For the text-containing cell, return its midpoint in [X, Y] coordinate format. 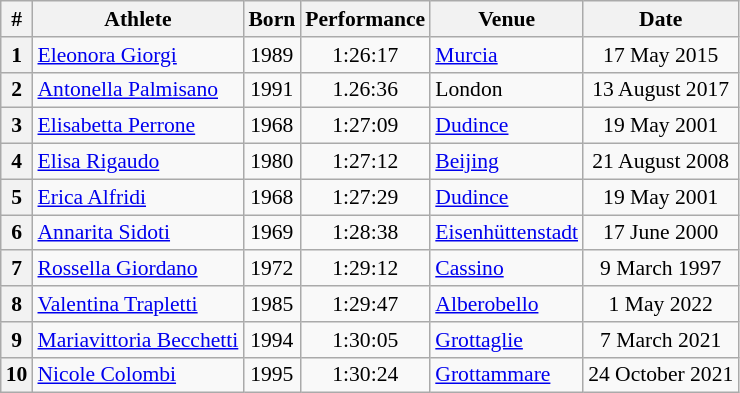
London [506, 90]
4 [17, 162]
Cassino [506, 269]
10 [17, 375]
Nicole Colombi [138, 375]
8 [17, 304]
Athlete [138, 19]
1:28:38 [365, 233]
7 March 2021 [660, 340]
9 [17, 340]
1969 [272, 233]
Beijing [506, 162]
Grottammare [506, 375]
9 March 1997 [660, 269]
1:29:12 [365, 269]
Erica Alfridi [138, 197]
1980 [272, 162]
3 [17, 126]
1972 [272, 269]
Murcia [506, 55]
Eleonora Giorgi [138, 55]
Antonella Palmisano [138, 90]
6 [17, 233]
1:27:09 [365, 126]
Mariavittoria Becchetti [138, 340]
24 October 2021 [660, 375]
Valentina Trapletti [138, 304]
7 [17, 269]
17 June 2000 [660, 233]
Rossella Giordano [138, 269]
1985 [272, 304]
1991 [272, 90]
1:26:17 [365, 55]
1 May 2022 [660, 304]
1:29:47 [365, 304]
17 May 2015 [660, 55]
Elisabetta Perrone [138, 126]
1.26:36 [365, 90]
21 August 2008 [660, 162]
Performance [365, 19]
1:27:29 [365, 197]
Annarita Sidoti [138, 233]
5 [17, 197]
13 August 2017 [660, 90]
Alberobello [506, 304]
1:30:05 [365, 340]
1994 [272, 340]
1 [17, 55]
1:30:24 [365, 375]
Grottaglie [506, 340]
# [17, 19]
Born [272, 19]
2 [17, 90]
1989 [272, 55]
Eisenhüttenstadt [506, 233]
1995 [272, 375]
1:27:12 [365, 162]
Elisa Rigaudo [138, 162]
Date [660, 19]
Venue [506, 19]
